From the cell containing the given text, extract its center point as (X, Y) coordinate. 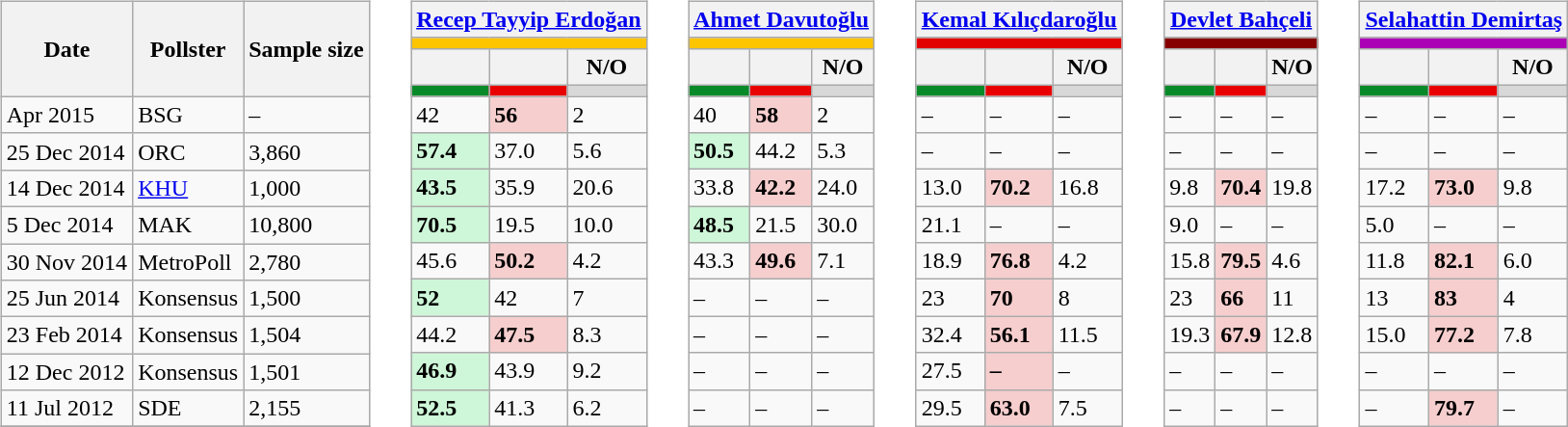
1,501 (306, 372)
45.6 (451, 261)
11 (1293, 298)
24.0 (844, 188)
30 Nov 2014 (66, 261)
48.5 (719, 225)
21.1 (950, 225)
52 (451, 298)
43.3 (719, 261)
49.6 (781, 261)
32.4 (950, 334)
43.9 (528, 371)
29.5 (950, 408)
21.5 (781, 225)
MAK (189, 225)
1,000 (306, 188)
52.5 (451, 408)
13 (1395, 298)
23 Feb 2014 (66, 335)
12 Dec 2012 (66, 372)
Sample size (306, 48)
5.3 (844, 151)
73.0 (1464, 188)
70.5 (451, 225)
82.1 (1464, 261)
83 (1464, 298)
12.8 (1293, 334)
10,800 (306, 225)
Ahmet Davutoğlu (782, 19)
Pollster (189, 48)
BSG (189, 115)
47.5 (528, 334)
17.2 (1395, 188)
16.8 (1087, 188)
56 (528, 115)
8 (1087, 298)
25 Jun 2014 (66, 299)
7 (607, 298)
18.9 (950, 261)
46.9 (451, 371)
Apr 2015 (66, 115)
19.3 (1190, 334)
77.2 (1464, 334)
50.2 (528, 261)
35.9 (528, 188)
Recep Tayyip Erdoğan (529, 19)
25 Dec 2014 (66, 151)
9.0 (1190, 225)
15.8 (1190, 261)
30.0 (844, 225)
9.2 (607, 371)
70.2 (1019, 188)
43.5 (451, 188)
10.0 (607, 225)
41.3 (528, 408)
8.3 (607, 334)
70 (1019, 298)
1,500 (306, 299)
13.0 (950, 188)
5 Dec 2014 (66, 225)
7.5 (1087, 408)
1,504 (306, 335)
Devlet Bahçeli (1241, 19)
14 Dec 2014 (66, 188)
19.5 (528, 225)
Kemal Kılıçdaroğlu (1019, 19)
56.1 (1019, 334)
40 (719, 115)
42.2 (781, 188)
57.4 (451, 151)
33.8 (719, 188)
6.2 (607, 408)
4.6 (1293, 261)
Date (66, 48)
15.0 (1395, 334)
19.8 (1293, 188)
3,860 (306, 151)
50.5 (719, 151)
6.0 (1533, 261)
11.8 (1395, 261)
ORC (189, 151)
4 (1533, 298)
27.5 (950, 371)
79.5 (1241, 261)
66 (1241, 298)
2,155 (306, 409)
7.1 (844, 261)
11.5 (1087, 334)
2,780 (306, 261)
5.0 (1395, 225)
37.0 (528, 151)
5.6 (607, 151)
58 (781, 115)
79.7 (1464, 408)
70.4 (1241, 188)
63.0 (1019, 408)
7.8 (1533, 334)
KHU (189, 188)
Selahattin Demirtaş (1464, 19)
MetroPoll (189, 261)
11 Jul 2012 (66, 409)
20.6 (607, 188)
76.8 (1019, 261)
67.9 (1241, 334)
SDE (189, 409)
